Extract the (x, y) coordinate from the center of the cell holding the provided text.  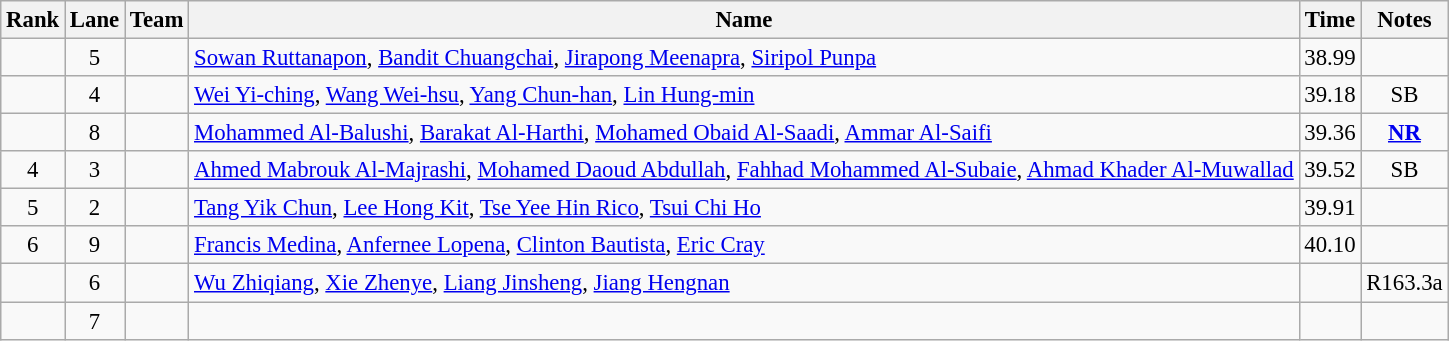
Time (1330, 20)
Team (157, 20)
Wu Zhiqiang, Xie Zhenye, Liang Jinsheng, Jiang Hengnan (744, 283)
3 (95, 170)
39.52 (1330, 170)
Name (744, 20)
Lane (95, 20)
39.91 (1330, 208)
40.10 (1330, 245)
7 (95, 321)
Wei Yi-ching, Wang Wei-hsu, Yang Chun-han, Lin Hung-min (744, 95)
NR (1404, 133)
38.99 (1330, 58)
Notes (1404, 20)
R163.3a (1404, 283)
Mohammed Al-Balushi, Barakat Al-Harthi, Mohamed Obaid Al-Saadi, Ammar Al-Saifi (744, 133)
8 (95, 133)
39.36 (1330, 133)
2 (95, 208)
9 (95, 245)
Sowan Ruttanapon, Bandit Chuangchai, Jirapong Meenapra, Siripol Punpa (744, 58)
Ahmed Mabrouk Al-Majrashi, Mohamed Daoud Abdullah, Fahhad Mohammed Al-Subaie, Ahmad Khader Al-Muwallad (744, 170)
Tang Yik Chun, Lee Hong Kit, Tse Yee Hin Rico, Tsui Chi Ho (744, 208)
Rank (33, 20)
Francis Medina, Anfernee Lopena, Clinton Bautista, Eric Cray (744, 245)
39.18 (1330, 95)
